Pinpoint the cell where the given text exists, returning its [X, Y] midpoint coordinate. 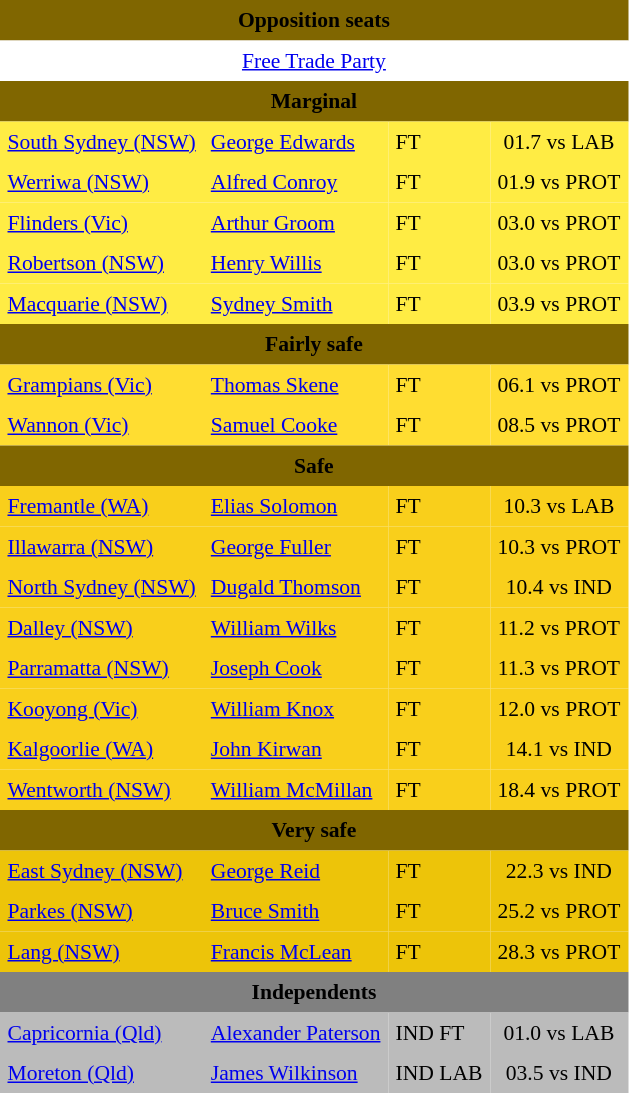
Opposition seats [314, 20]
Wentworth (NSW) [102, 789]
Werriwa (NSW) [102, 182]
Fairly safe [314, 344]
Moreton (Qld) [102, 1073]
28.3 vs PROT [559, 951]
Capricornia (Qld) [102, 1032]
22.3 vs IND [559, 870]
East Sydney (NSW) [102, 870]
IND FT [439, 1032]
12.0 vs PROT [559, 708]
William Knox [296, 708]
Alexander Paterson [296, 1032]
11.3 vs PROT [559, 668]
Samuel Cooke [296, 425]
Bruce Smith [296, 911]
Lang (NSW) [102, 951]
James Wilkinson [296, 1073]
Robertson (NSW) [102, 263]
George Fuller [296, 546]
Francis McLean [296, 951]
Independents [314, 992]
Parramatta (NSW) [102, 668]
North Sydney (NSW) [102, 587]
10.4 vs IND [559, 587]
South Sydney (NSW) [102, 141]
18.4 vs PROT [559, 789]
11.2 vs PROT [559, 627]
Thomas Skene [296, 384]
06.1 vs PROT [559, 384]
01.0 vs LAB [559, 1032]
Kooyong (Vic) [102, 708]
William Wilks [296, 627]
Joseph Cook [296, 668]
Henry Willis [296, 263]
Illawarra (NSW) [102, 546]
Sydney Smith [296, 303]
Parkes (NSW) [102, 911]
14.1 vs IND [559, 749]
03.5 vs IND [559, 1073]
Elias Solomon [296, 506]
Very safe [314, 830]
Arthur Groom [296, 222]
Alfred Conroy [296, 182]
George Reid [296, 870]
08.5 vs PROT [559, 425]
Flinders (Vic) [102, 222]
Safe [314, 465]
Dalley (NSW) [102, 627]
03.9 vs PROT [559, 303]
Free Trade Party [314, 60]
Grampians (Vic) [102, 384]
Wannon (Vic) [102, 425]
George Edwards [296, 141]
01.9 vs PROT [559, 182]
25.2 vs PROT [559, 911]
01.7 vs LAB [559, 141]
William McMillan [296, 789]
10.3 vs LAB [559, 506]
Dugald Thomson [296, 587]
John Kirwan [296, 749]
Kalgoorlie (WA) [102, 749]
Macquarie (NSW) [102, 303]
IND LAB [439, 1073]
Marginal [314, 101]
10.3 vs PROT [559, 546]
Fremantle (WA) [102, 506]
